Search for the cell housing the specified text and yield its [X, Y] center coordinate. 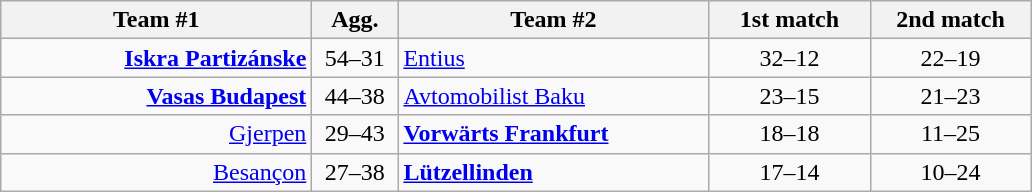
44–38 [355, 96]
18–18 [790, 134]
23–15 [790, 96]
17–14 [790, 172]
Iskra Partizánske [156, 58]
Team #2 [554, 20]
32–12 [790, 58]
Vorwärts Frankfurt [554, 134]
Avtomobilist Baku [554, 96]
21–23 [950, 96]
2nd match [950, 20]
27–38 [355, 172]
Vasas Budapest [156, 96]
Gjerpen [156, 134]
54–31 [355, 58]
22–19 [950, 58]
29–43 [355, 134]
Besançon [156, 172]
Agg. [355, 20]
Team #1 [156, 20]
11–25 [950, 134]
Lützellinden [554, 172]
10–24 [950, 172]
Entius [554, 58]
1st match [790, 20]
